From the cell containing the given text, extract its center point as (X, Y) coordinate. 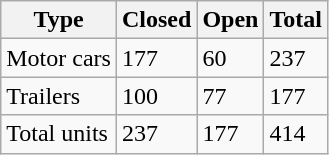
60 (230, 58)
Open (230, 20)
77 (230, 96)
414 (296, 134)
Closed (156, 20)
Total (296, 20)
Total units (59, 134)
Motor cars (59, 58)
100 (156, 96)
Type (59, 20)
Trailers (59, 96)
